Output the [x, y] coordinate of the center of the cell containing the given text.  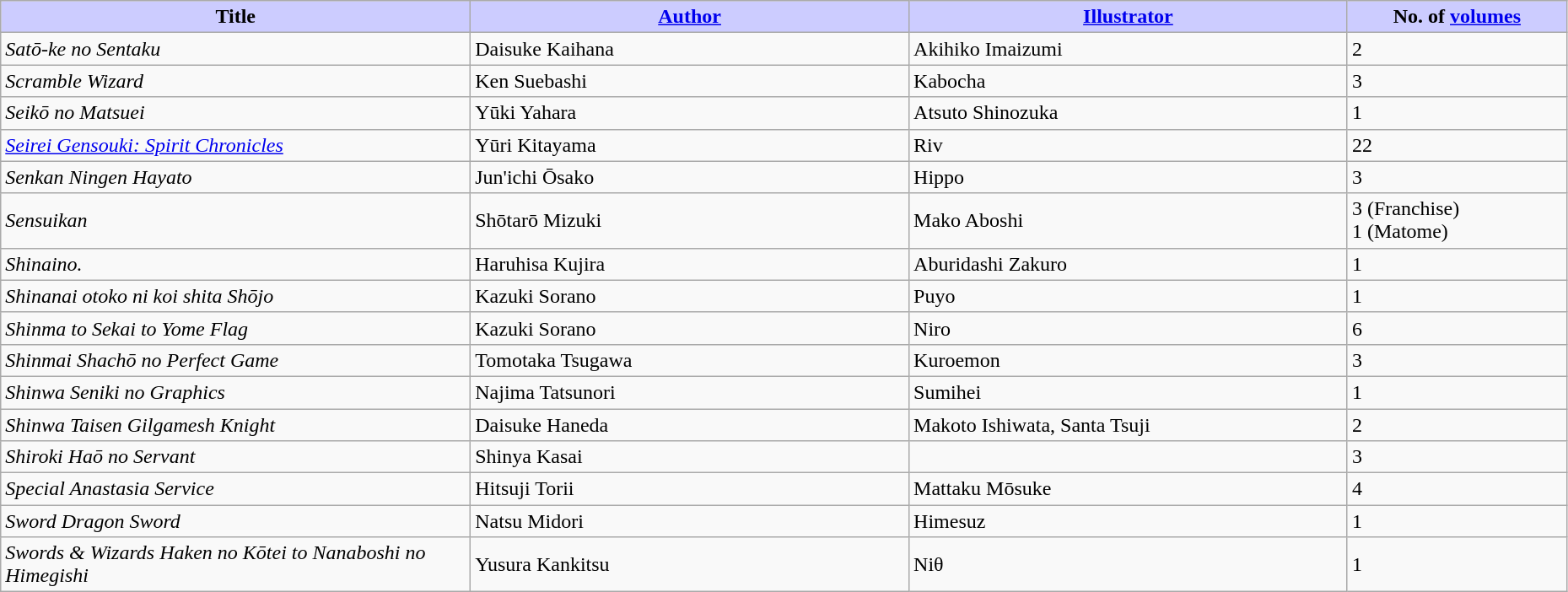
Author [690, 17]
Sword Dragon Sword [236, 521]
Shinmai Shachō no Perfect Game [236, 360]
Mako Aboshi [1129, 221]
Ken Suebashi [690, 81]
Yūri Kitayama [690, 145]
Sumihei [1129, 392]
Riv [1129, 145]
Jun'ichi Ōsako [690, 177]
Shinwa Taisen Gilgamesh Knight [236, 424]
Seikō no Matsuei [236, 113]
Title [236, 17]
Senkan Ningen Hayato [236, 177]
Shinwa Seniki no Graphics [236, 392]
Aburidashi Zakuro [1129, 264]
Scramble Wizard [236, 81]
Yūki Yahara [690, 113]
Shinya Kasai [690, 457]
No. of volumes [1457, 17]
Yusura Kankitsu [690, 565]
22 [1457, 145]
Haruhisa Kujira [690, 264]
Daisuke Haneda [690, 424]
Shinanai otoko ni koi shita Shōjo [236, 296]
Mattaku Mōsuke [1129, 489]
Atsuto Shinozuka [1129, 113]
Shinaino. [236, 264]
Swords & Wizards Haken no Kōtei to Nanaboshi no Himegishi [236, 565]
Illustrator [1129, 17]
Shōtarō Mizuki [690, 221]
Najima Tatsunori [690, 392]
4 [1457, 489]
Himesuz [1129, 521]
Natsu Midori [690, 521]
Shinma to Sekai to Yome Flag [236, 328]
Sensuikan [236, 221]
Akihiko Imaizumi [1129, 49]
3 (Franchise)1 (Matome) [1457, 221]
Special Anastasia Service [236, 489]
Puyo [1129, 296]
6 [1457, 328]
Tomotaka Tsugawa [690, 360]
Shiroki Haō no Servant [236, 457]
Kuroemon [1129, 360]
Niro [1129, 328]
Seirei Gensouki: Spirit Chronicles [236, 145]
Kabocha [1129, 81]
Satō-ke no Sentaku [236, 49]
Daisuke Kaihana [690, 49]
Makoto Ishiwata, Santa Tsuji [1129, 424]
Niθ [1129, 565]
Hitsuji Torii [690, 489]
Hippo [1129, 177]
